Locate the cell with the specified text and output its (x, y) center coordinate. 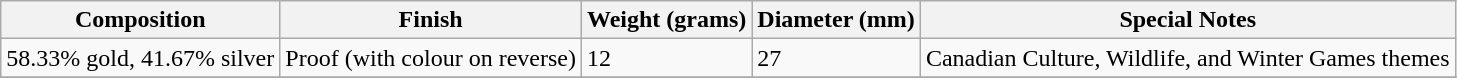
12 (666, 58)
Finish (431, 20)
Special Notes (1188, 20)
58.33% gold, 41.67% silver (140, 58)
Composition (140, 20)
27 (836, 58)
Canadian Culture, Wildlife, and Winter Games themes (1188, 58)
Weight (grams) (666, 20)
Proof (with colour on reverse) (431, 58)
Diameter (mm) (836, 20)
